Identify which cell holds the provided text, then report its (x, y) central coordinate. 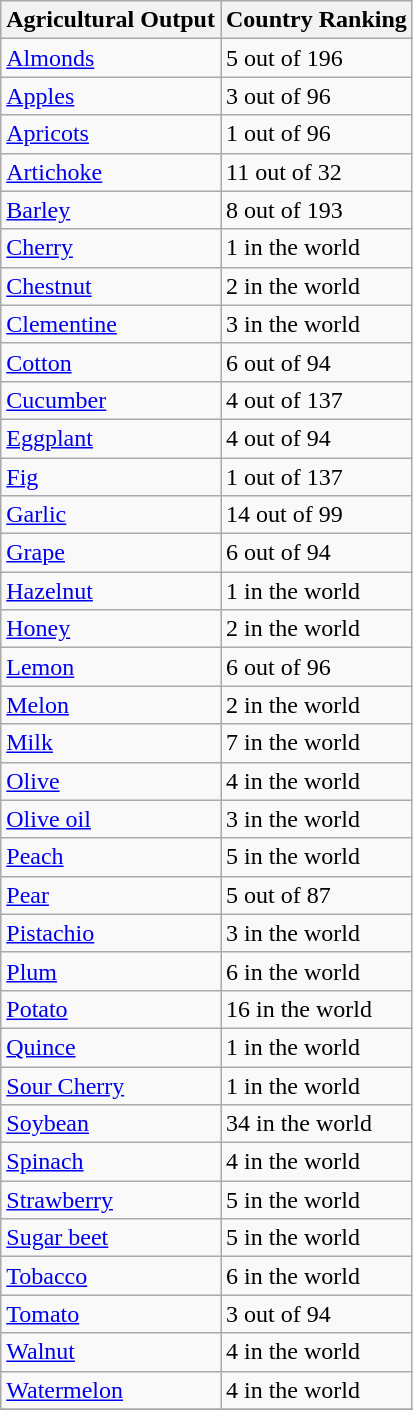
Apricots (111, 134)
Honey (111, 629)
Peach (111, 857)
4 out of 137 (316, 400)
Agricultural Output (111, 20)
5 out of 196 (316, 58)
Olive (111, 781)
Potato (111, 1009)
1 out of 96 (316, 134)
Barley (111, 210)
Tomato (111, 1314)
Artichoke (111, 172)
Quince (111, 1047)
Cherry (111, 248)
Chestnut (111, 286)
Pistachio (111, 933)
Watermelon (111, 1390)
6 out of 96 (316, 667)
Soybean (111, 1124)
Lemon (111, 667)
Hazelnut (111, 591)
8 out of 193 (316, 210)
34 in the world (316, 1124)
Fig (111, 477)
Sour Cherry (111, 1085)
Pear (111, 895)
3 out of 94 (316, 1314)
11 out of 32 (316, 172)
Olive oil (111, 819)
3 out of 96 (316, 96)
Cotton (111, 362)
14 out of 99 (316, 515)
Clementine (111, 324)
Walnut (111, 1352)
4 out of 94 (316, 438)
Milk (111, 743)
Garlic (111, 515)
Plum (111, 971)
Apples (111, 96)
Eggplant (111, 438)
Strawberry (111, 1200)
1 out of 137 (316, 477)
5 out of 87 (316, 895)
7 in the world (316, 743)
Cucumber (111, 400)
16 in the world (316, 1009)
Spinach (111, 1162)
Country Ranking (316, 20)
Melon (111, 705)
Sugar beet (111, 1238)
Almonds (111, 58)
Tobacco (111, 1276)
Grape (111, 553)
